Output the (X, Y) coordinate of the center of the cell containing the given text.  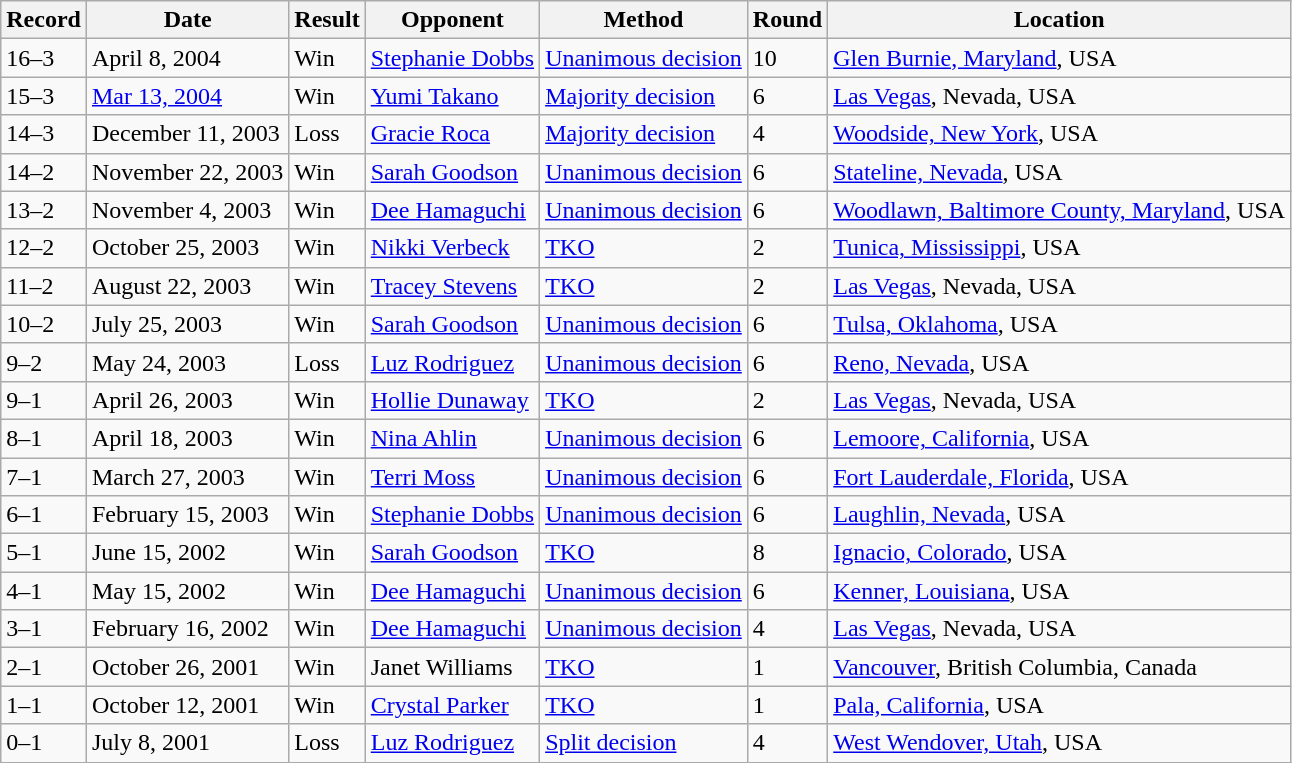
8–1 (44, 438)
July 25, 2003 (187, 324)
Hollie Dunaway (452, 400)
Tracey Stevens (452, 286)
December 11, 2003 (187, 134)
November 4, 2003 (187, 210)
7–1 (44, 477)
Opponent (452, 20)
Ignacio, Colorado, USA (1060, 553)
April 18, 2003 (187, 438)
June 15, 2002 (187, 553)
Lemoore, California, USA (1060, 438)
Yumi Takano (452, 96)
October 26, 2001 (187, 667)
May 15, 2002 (187, 591)
Janet Williams (452, 667)
Gracie Roca (452, 134)
1–1 (44, 705)
July 8, 2001 (187, 743)
Vancouver, British Columbia, Canada (1060, 667)
15–3 (44, 96)
Tulsa, Oklahoma, USA (1060, 324)
14–2 (44, 172)
Woodlawn, Baltimore County, Maryland, USA (1060, 210)
October 12, 2001 (187, 705)
10 (787, 58)
Record (44, 20)
2–1 (44, 667)
Crystal Parker (452, 705)
10–2 (44, 324)
February 15, 2003 (187, 515)
Mar 13, 2004 (187, 96)
August 22, 2003 (187, 286)
11–2 (44, 286)
Terri Moss (452, 477)
Date (187, 20)
November 22, 2003 (187, 172)
Method (644, 20)
5–1 (44, 553)
October 25, 2003 (187, 248)
9–1 (44, 400)
March 27, 2003 (187, 477)
16–3 (44, 58)
Stateline, Nevada, USA (1060, 172)
6–1 (44, 515)
9–2 (44, 362)
Woodside, New York, USA (1060, 134)
Laughlin, Nevada, USA (1060, 515)
February 16, 2002 (187, 629)
Nikki Verbeck (452, 248)
Split decision (644, 743)
4–1 (44, 591)
Kenner, Louisiana, USA (1060, 591)
3–1 (44, 629)
Reno, Nevada, USA (1060, 362)
April 8, 2004 (187, 58)
Location (1060, 20)
Fort Lauderdale, Florida, USA (1060, 477)
8 (787, 553)
April 26, 2003 (187, 400)
Nina Ahlin (452, 438)
May 24, 2003 (187, 362)
Pala, California, USA (1060, 705)
Tunica, Mississippi, USA (1060, 248)
12–2 (44, 248)
0–1 (44, 743)
West Wendover, Utah, USA (1060, 743)
Glen Burnie, Maryland, USA (1060, 58)
13–2 (44, 210)
14–3 (44, 134)
Round (787, 20)
Result (327, 20)
